Scan for the cell matching the given text and deliver its (X, Y) coordinate at center. 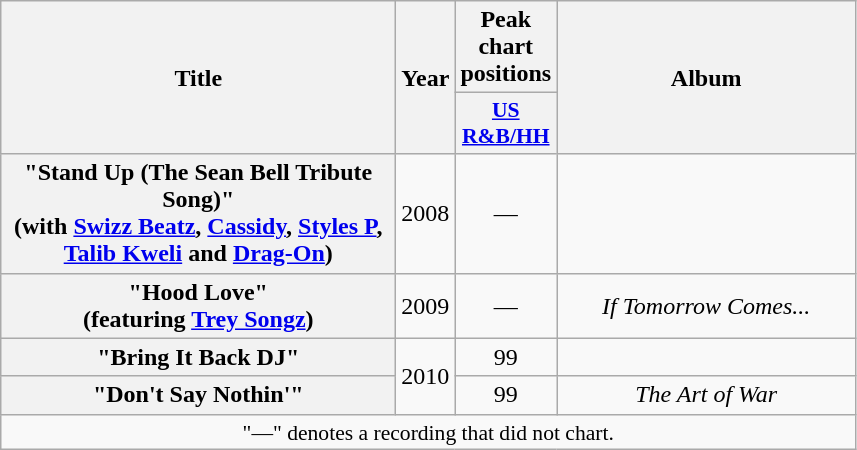
Year (426, 78)
Title (198, 78)
2009 (426, 306)
2008 (426, 214)
Album (706, 78)
"Stand Up (The Sean Bell Tribute Song)"(with Swizz Beatz, Cassidy, Styles P, Talib Kweli and Drag-On) (198, 214)
"—" denotes a recording that did not chart. (428, 432)
USR&B/HH (506, 124)
"Don't Say Nothin'" (198, 395)
The Art of War (706, 395)
"Hood Love"(featuring Trey Songz) (198, 306)
2010 (426, 376)
"Bring It Back DJ" (198, 357)
If Tomorrow Comes... (706, 306)
Peak chart positions (506, 47)
